Pinpoint the cell where the given text exists, returning its [X, Y] midpoint coordinate. 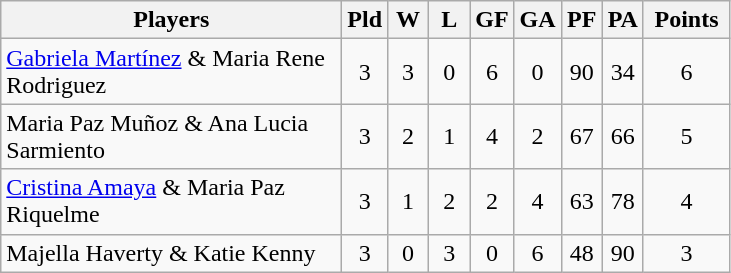
34 [622, 72]
Points [686, 20]
L [450, 20]
Players [172, 20]
5 [686, 136]
W [408, 20]
Gabriela Martínez & Maria Rene Rodriguez [172, 72]
GF [492, 20]
PA [622, 20]
78 [622, 202]
48 [582, 253]
GA [538, 20]
PF [582, 20]
Maria Paz Muñoz & Ana Lucia Sarmiento [172, 136]
Pld [365, 20]
63 [582, 202]
66 [622, 136]
Cristina Amaya & Maria Paz Riquelme [172, 202]
67 [582, 136]
Majella Haverty & Katie Kenny [172, 253]
